Identify which cell holds the provided text, then report its (x, y) central coordinate. 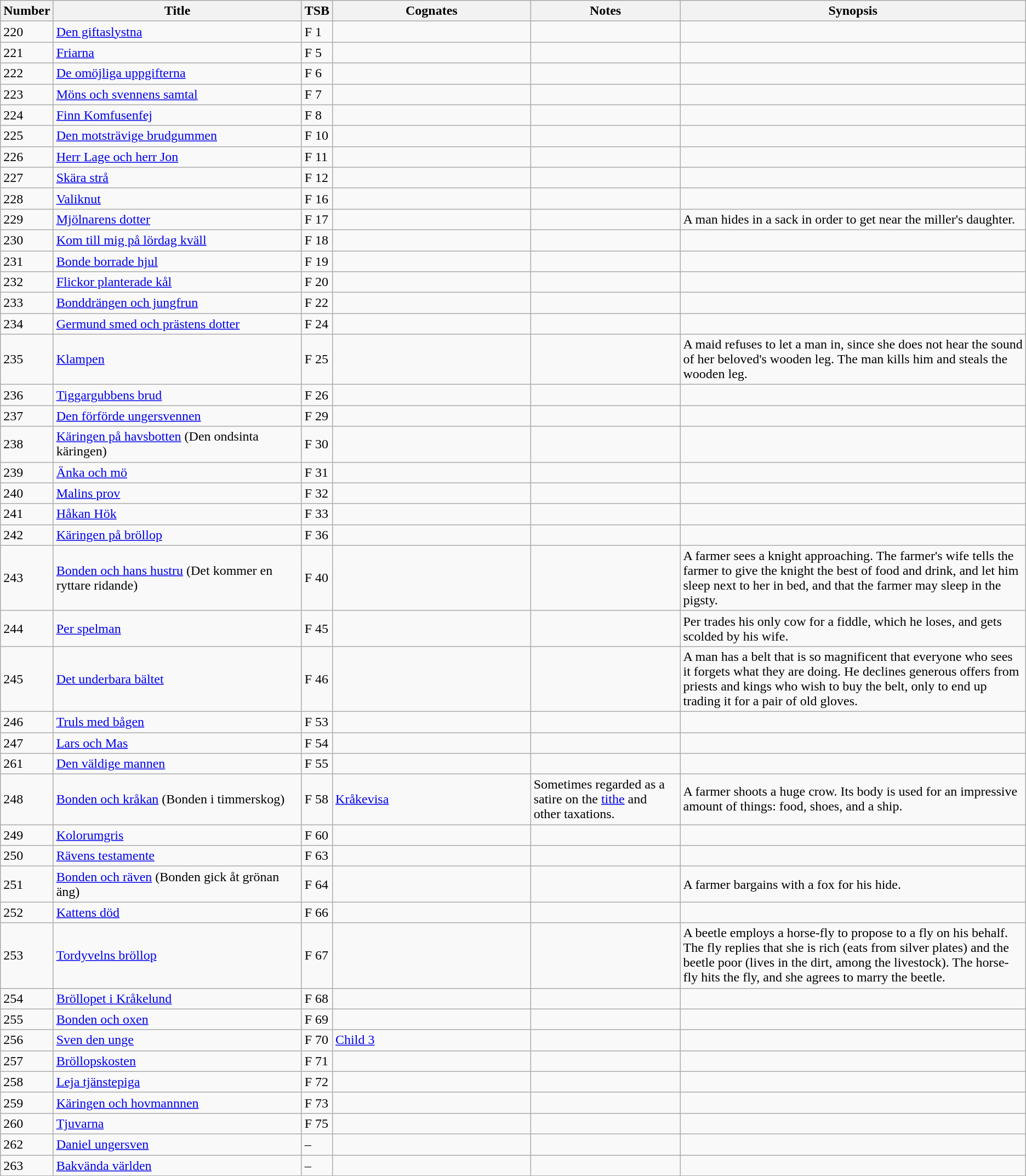
F 10 (317, 136)
F 20 (317, 282)
F 58 (317, 800)
F 24 (317, 324)
257 (27, 1061)
Bröllopskosten (178, 1061)
F 1 (317, 32)
248 (27, 800)
243 (27, 578)
Kolorumgris (178, 835)
A farmer shoots a huge crow. Its body is used for an impressive amount of things: food, shoes, and a ship. (853, 800)
Number (27, 11)
261 (27, 764)
Håkan Hök (178, 514)
Den motsträvige brudgummen (178, 136)
Käringen och hovmannnen (178, 1103)
F 12 (317, 178)
227 (27, 178)
Bröllopet i Kråkelund (178, 998)
263 (27, 1166)
F 73 (317, 1103)
Sometimes regarded as a satire on the tithe and other taxations. (605, 800)
F 53 (317, 722)
Bonden och räven (Bonden gick åt grönan äng) (178, 884)
F 29 (317, 416)
238 (27, 444)
253 (27, 956)
Den väldige mannen (178, 764)
F 69 (317, 1019)
Det underbara bältet (178, 678)
Den förförde ungersvennen (178, 416)
245 (27, 678)
Klampen (178, 359)
Per trades his only cow for a fiddle, which he loses, and gets scolded by his wife. (853, 628)
F 17 (317, 219)
234 (27, 324)
252 (27, 912)
Tiggargubbens brud (178, 395)
Valiknut (178, 198)
F 33 (317, 514)
228 (27, 198)
A man hides in a sack in order to get near the miller's daughter. (853, 219)
F 63 (317, 856)
254 (27, 998)
Bonddrängen och jungfrun (178, 303)
F 68 (317, 998)
Herr Lage och herr Jon (178, 157)
225 (27, 136)
Cognates (432, 11)
F 64 (317, 884)
262 (27, 1144)
Friarna (178, 53)
Title (178, 11)
Per spelman (178, 628)
Käringen på bröllop (178, 535)
F 70 (317, 1040)
Bonde borrade hjul (178, 261)
Sven den unge (178, 1040)
255 (27, 1019)
A maid refuses to let a man in, since she does not hear the sound of her beloved's wooden leg. The man kills him and steals the wooden leg. (853, 359)
232 (27, 282)
Tjuvarna (178, 1123)
F 46 (317, 678)
231 (27, 261)
F 16 (317, 198)
F 55 (317, 764)
230 (27, 240)
226 (27, 157)
F 7 (317, 94)
244 (27, 628)
249 (27, 835)
F 25 (317, 359)
221 (27, 53)
Bonden och kråkan (Bonden i timmerskog) (178, 800)
Synopsis (853, 11)
F 67 (317, 956)
240 (27, 493)
F 6 (317, 73)
Notes (605, 11)
F 5 (317, 53)
Den giftaslystna (178, 32)
Käringen på havsbotten (Den ondsinta käringen) (178, 444)
Skära strå (178, 178)
233 (27, 303)
F 8 (317, 115)
F 54 (317, 743)
239 (27, 472)
229 (27, 219)
F 36 (317, 535)
F 19 (317, 261)
220 (27, 32)
251 (27, 884)
F 45 (317, 628)
F 30 (317, 444)
F 75 (317, 1123)
242 (27, 535)
F 22 (317, 303)
Kråkevisa (432, 800)
250 (27, 856)
Bakvända världen (178, 1166)
259 (27, 1103)
Child 3 (432, 1040)
247 (27, 743)
Finn Komfusenfej (178, 115)
F 18 (317, 240)
Leja tjänstepiga (178, 1082)
Bonden och hans hustru (Det kommer en ryttare ridande) (178, 578)
Bonden och oxen (178, 1019)
F 32 (317, 493)
De omöjliga uppgifterna (178, 73)
Germund smed och prästens dotter (178, 324)
Truls med bågen (178, 722)
236 (27, 395)
F 66 (317, 912)
258 (27, 1082)
F 72 (317, 1082)
A farmer bargains with a fox for his hide. (853, 884)
Lars och Mas (178, 743)
F 11 (317, 157)
Kattens död (178, 912)
Möns och svennens samtal (178, 94)
Malins prov (178, 493)
TSB (317, 11)
F 26 (317, 395)
Tordyvelns bröllop (178, 956)
260 (27, 1123)
237 (27, 416)
F 60 (317, 835)
224 (27, 115)
F 31 (317, 472)
241 (27, 514)
Daniel ungersven (178, 1144)
Mjölnarens dotter (178, 219)
Rävens testamente (178, 856)
235 (27, 359)
246 (27, 722)
F 71 (317, 1061)
Kom till mig på lördag kväll (178, 240)
223 (27, 94)
F 40 (317, 578)
Änka och mö (178, 472)
Flickor planterade kål (178, 282)
256 (27, 1040)
222 (27, 73)
